Return the [x, y] coordinate for the center point of the cell that contains the specified text.  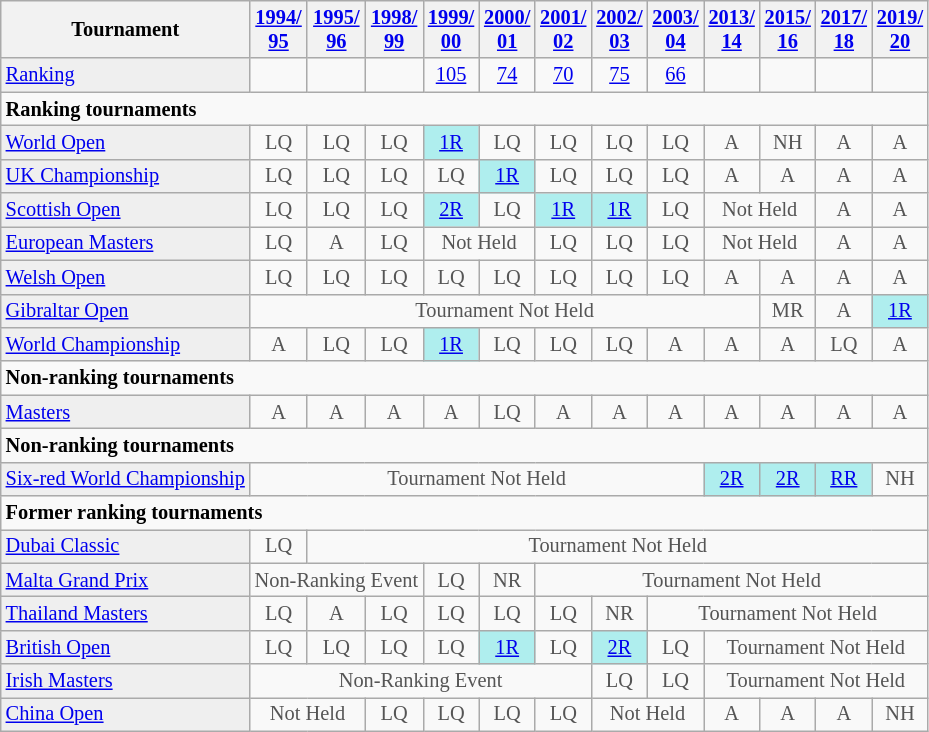
74 [507, 75]
Masters [126, 412]
Irish Masters [126, 681]
British Open [126, 647]
Ranking [126, 75]
1999/00 [451, 29]
1994/95 [279, 29]
Former ranking tournaments [464, 513]
1998/99 [394, 29]
Dubai Classic [126, 546]
2000/01 [507, 29]
Gibraltar Open [126, 311]
75 [619, 75]
Six-red World Championship [126, 479]
Welsh Open [126, 277]
UK Championship [126, 176]
World Open [126, 142]
2019/20 [900, 29]
2015/16 [788, 29]
105 [451, 75]
70 [563, 75]
2003/04 [675, 29]
1995/96 [336, 29]
2001/02 [563, 29]
Ranking tournaments [464, 109]
Thailand Masters [126, 613]
2017/18 [844, 29]
MR [788, 311]
Tournament [126, 29]
European Masters [126, 243]
66 [675, 75]
2002/03 [619, 29]
China Open [126, 714]
Malta Grand Prix [126, 580]
2013/14 [732, 29]
World Championship [126, 344]
RR [844, 479]
Scottish Open [126, 210]
